Output the (x, y) coordinate of the center of the cell containing the given text.  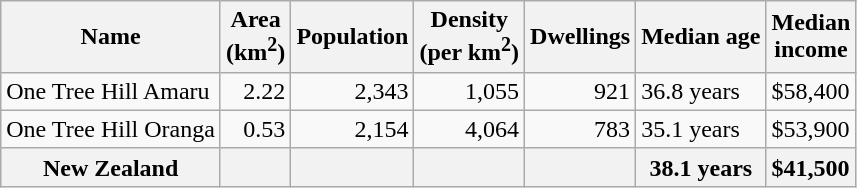
38.1 years (701, 167)
Density(per km2) (470, 37)
One Tree Hill Amaru (111, 91)
Name (111, 37)
Population (352, 37)
0.53 (255, 129)
$41,500 (811, 167)
Area(km2) (255, 37)
921 (580, 91)
36.8 years (701, 91)
New Zealand (111, 167)
Median age (701, 37)
Medianincome (811, 37)
One Tree Hill Oranga (111, 129)
$53,900 (811, 129)
35.1 years (701, 129)
$58,400 (811, 91)
4,064 (470, 129)
783 (580, 129)
Dwellings (580, 37)
2.22 (255, 91)
2,154 (352, 129)
1,055 (470, 91)
2,343 (352, 91)
